Locate the cell with the specified text and output its [x, y] center coordinate. 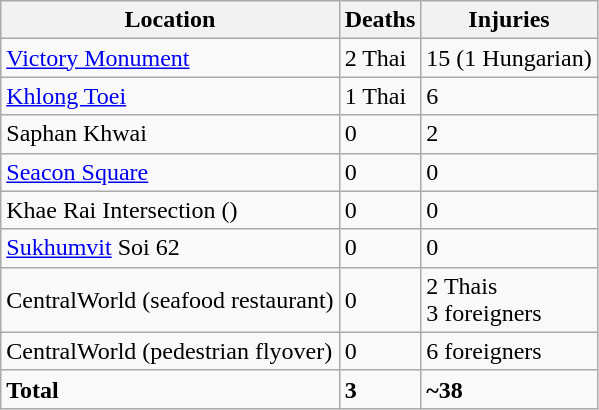
CentralWorld (pedestrian flyover) [170, 351]
Location [170, 20]
3 [380, 389]
2 Thai [380, 58]
Khae Rai Intersection () [170, 210]
Victory Monument [170, 58]
Total [170, 389]
2 [509, 134]
2 Thais3 foreigners [509, 300]
~38 [509, 389]
6 [509, 96]
6 foreigners [509, 351]
Seacon Square [170, 172]
Injuries [509, 20]
Sukhumvit Soi 62 [170, 248]
1 Thai [380, 96]
Deaths [380, 20]
Saphan Khwai [170, 134]
15 (1 Hungarian) [509, 58]
CentralWorld (seafood restaurant) [170, 300]
Khlong Toei [170, 96]
